Return (X, Y) of the center of cell containing provided text 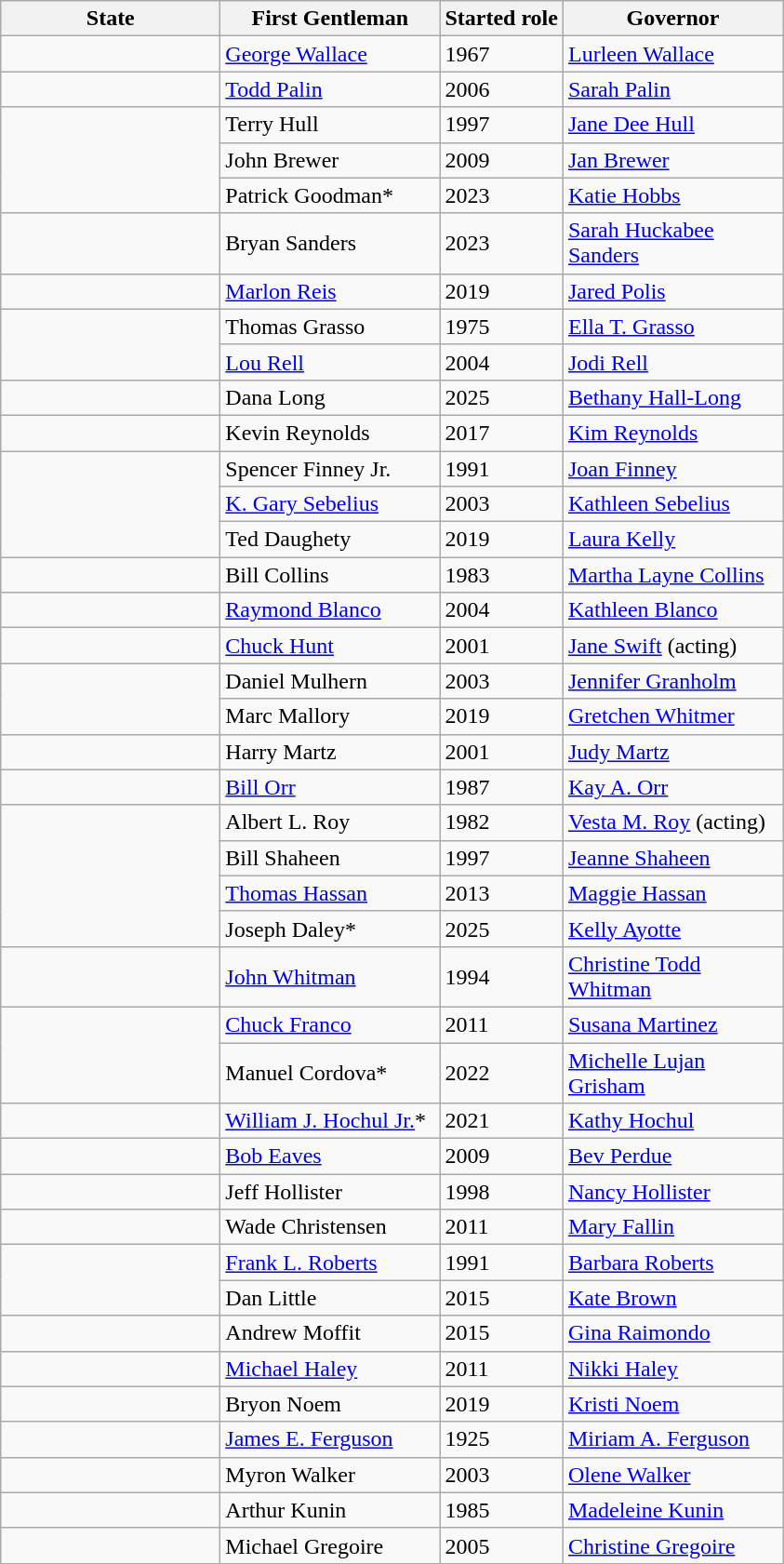
Judy Martz (672, 752)
Nikki Haley (672, 1369)
Terry Hull (330, 125)
Kathy Hochul (672, 1121)
Kathleen Sebelius (672, 504)
State (111, 19)
Bryan Sanders (330, 244)
1998 (502, 1192)
First Gentleman (330, 19)
Manuel Cordova* (330, 1072)
Marc Mallory (330, 716)
Bethany Hall-Long (672, 397)
James E. Ferguson (330, 1439)
2006 (502, 89)
Katie Hobbs (672, 195)
Todd Palin (330, 89)
Bill Shaheen (330, 858)
Raymond Blanco (330, 610)
Bev Perdue (672, 1156)
Jennifer Granholm (672, 681)
Kevin Reynolds (330, 433)
John Brewer (330, 160)
Frank L. Roberts (330, 1263)
Kim Reynolds (672, 433)
Sarah Palin (672, 89)
Bill Orr (330, 787)
1985 (502, 1510)
Andrew Moffit (330, 1333)
Spencer Finney Jr. (330, 468)
Thomas Grasso (330, 327)
Christine Gregoire (672, 1545)
Michael Haley (330, 1369)
Kate Brown (672, 1298)
Arthur Kunin (330, 1510)
Jared Polis (672, 291)
Kelly Ayotte (672, 929)
Patrick Goodman* (330, 195)
Dana Long (330, 397)
Barbara Roberts (672, 1263)
1994 (502, 977)
Vesta M. Roy (acting) (672, 822)
Jeff Hollister (330, 1192)
Jodi Rell (672, 362)
Madeleine Kunin (672, 1510)
Ella T. Grasso (672, 327)
Jeanne Shaheen (672, 858)
George Wallace (330, 54)
Jane Swift (acting) (672, 646)
Olene Walker (672, 1475)
Maggie Hassan (672, 893)
Chuck Hunt (330, 646)
Michael Gregoire (330, 1545)
William J. Hochul Jr.* (330, 1121)
1925 (502, 1439)
2005 (502, 1545)
1967 (502, 54)
Kay A. Orr (672, 787)
Kathleen Blanco (672, 610)
2017 (502, 433)
Wade Christensen (330, 1227)
Bob Eaves (330, 1156)
Dan Little (330, 1298)
1982 (502, 822)
Jan Brewer (672, 160)
2013 (502, 893)
Joan Finney (672, 468)
Miriam A. Ferguson (672, 1439)
Started role (502, 19)
Sarah Huckabee Sanders (672, 244)
Christine Todd Whitman (672, 977)
Martha Layne Collins (672, 575)
John Whitman (330, 977)
Gretchen Whitmer (672, 716)
Jane Dee Hull (672, 125)
Albert L. Roy (330, 822)
1983 (502, 575)
2022 (502, 1072)
2021 (502, 1121)
Myron Walker (330, 1475)
Marlon Reis (330, 291)
Daniel Mulhern (330, 681)
K. Gary Sebelius (330, 504)
Susana Martinez (672, 1024)
Nancy Hollister (672, 1192)
Lou Rell (330, 362)
1975 (502, 327)
Chuck Franco (330, 1024)
Laura Kelly (672, 540)
Michelle Lujan Grisham (672, 1072)
Bill Collins (330, 575)
Ted Daughety (330, 540)
Gina Raimondo (672, 1333)
Thomas Hassan (330, 893)
Harry Martz (330, 752)
Joseph Daley* (330, 929)
Kristi Noem (672, 1404)
Governor (672, 19)
Mary Fallin (672, 1227)
Lurleen Wallace (672, 54)
1987 (502, 787)
Bryon Noem (330, 1404)
